For the text-containing cell, return its midpoint in (x, y) coordinate format. 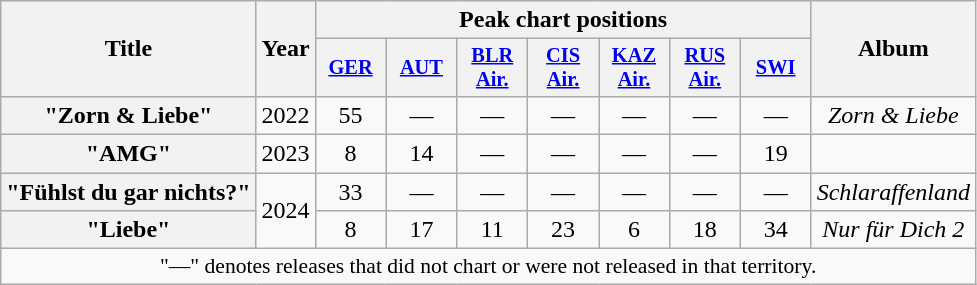
CISAir. (564, 68)
6 (634, 230)
11 (492, 230)
33 (350, 192)
RUSAir. (704, 68)
"AMG" (128, 154)
"Liebe" (128, 230)
2024 (286, 211)
55 (350, 115)
2022 (286, 115)
SWI (776, 68)
Album (893, 49)
Zorn & Liebe (893, 115)
Nur für Dich 2 (893, 230)
AUT (422, 68)
23 (564, 230)
2023 (286, 154)
17 (422, 230)
14 (422, 154)
Year (286, 49)
Schlaraffenland (893, 192)
Peak chart positions (563, 20)
19 (776, 154)
34 (776, 230)
Title (128, 49)
"—" denotes releases that did not chart or were not released in that territory. (488, 267)
"Fühlst du gar nichts?" (128, 192)
BLRAir. (492, 68)
18 (704, 230)
KAZAir. (634, 68)
"Zorn & Liebe" (128, 115)
GER (350, 68)
